Search for the cell housing the specified text and yield its [x, y] center coordinate. 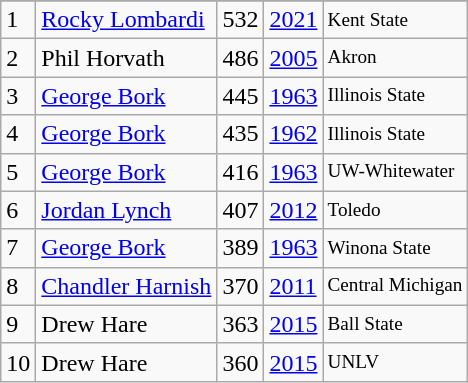
2011 [294, 286]
Chandler Harnish [126, 286]
4 [18, 134]
407 [240, 210]
Ball State [395, 324]
Rocky Lombardi [126, 20]
3 [18, 96]
1 [18, 20]
1962 [294, 134]
9 [18, 324]
435 [240, 134]
UNLV [395, 362]
Central Michigan [395, 286]
UW-Whitewater [395, 172]
389 [240, 248]
Kent State [395, 20]
2005 [294, 58]
486 [240, 58]
416 [240, 172]
370 [240, 286]
Akron [395, 58]
532 [240, 20]
Phil Horvath [126, 58]
Jordan Lynch [126, 210]
5 [18, 172]
360 [240, 362]
6 [18, 210]
445 [240, 96]
2012 [294, 210]
10 [18, 362]
8 [18, 286]
2 [18, 58]
Toledo [395, 210]
2021 [294, 20]
363 [240, 324]
Winona State [395, 248]
7 [18, 248]
